Output the [X, Y] coordinate of the center of the cell containing the given text.  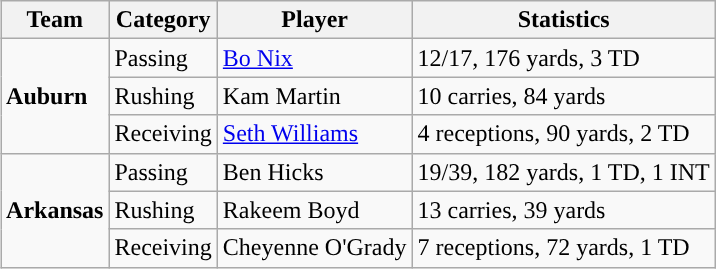
Kam Martin [314, 96]
Cheyenne O'Grady [314, 248]
Team [55, 20]
Ben Hicks [314, 172]
19/39, 182 yards, 1 TD, 1 INT [564, 172]
13 carries, 39 yards [564, 210]
7 receptions, 72 yards, 1 TD [564, 248]
10 carries, 84 yards [564, 96]
12/17, 176 yards, 3 TD [564, 58]
Seth Williams [314, 134]
Category [163, 20]
4 receptions, 90 yards, 2 TD [564, 134]
Bo Nix [314, 58]
Rakeem Boyd [314, 210]
Statistics [564, 20]
Player [314, 20]
Arkansas [55, 210]
Auburn [55, 96]
